Extract the (x, y) coordinate from the center of the cell holding the provided text.  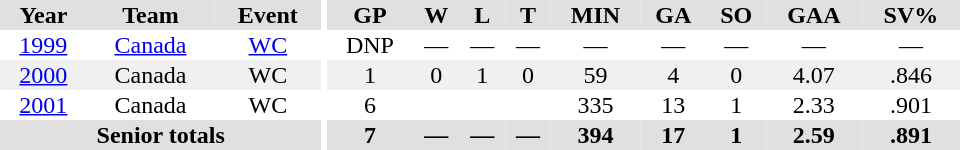
SO (736, 15)
Team (151, 15)
.901 (911, 105)
Event (268, 15)
Year (44, 15)
2001 (44, 105)
4 (673, 75)
7 (370, 135)
59 (596, 75)
6 (370, 105)
W (436, 15)
1999 (44, 45)
13 (673, 105)
335 (596, 105)
GAA (814, 15)
GA (673, 15)
2.59 (814, 135)
17 (673, 135)
DNP (370, 45)
GP (370, 15)
L (482, 15)
4.07 (814, 75)
2000 (44, 75)
MIN (596, 15)
394 (596, 135)
.891 (911, 135)
2.33 (814, 105)
SV% (911, 15)
T (528, 15)
.846 (911, 75)
Senior totals (160, 135)
